Provide the (x, y) coordinate of the cell's center where the given text is located.  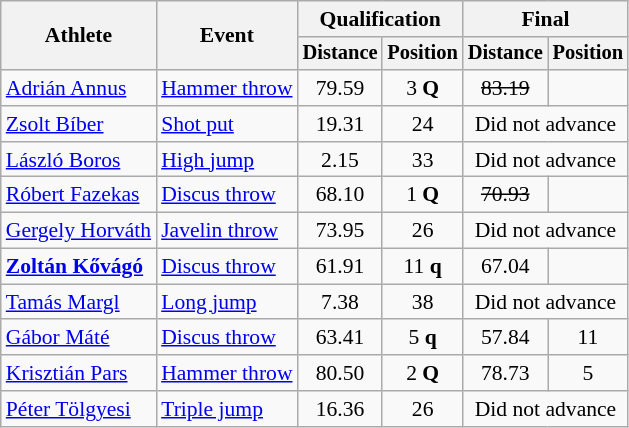
Qualification (380, 19)
Tamás Margl (78, 302)
Adrián Annus (78, 88)
79.59 (340, 88)
Long jump (226, 302)
3 Q (422, 88)
Triple jump (226, 409)
Gábor Máté (78, 338)
High jump (226, 160)
80.50 (340, 373)
5 (588, 373)
2 Q (422, 373)
Final (546, 19)
11 q (422, 267)
70.93 (506, 195)
5 q (422, 338)
Event (226, 36)
Athlete (78, 36)
Zoltán Kővágó (78, 267)
2.15 (340, 160)
73.95 (340, 231)
11 (588, 338)
Javelin throw (226, 231)
Gergely Horváth (78, 231)
Péter Tölgyesi (78, 409)
1 Q (422, 195)
Shot put (226, 124)
16.36 (340, 409)
Krisztián Pars (78, 373)
33 (422, 160)
19.31 (340, 124)
Zsolt Bíber (78, 124)
László Boros (78, 160)
Róbert Fazekas (78, 195)
38 (422, 302)
68.10 (340, 195)
63.41 (340, 338)
61.91 (340, 267)
67.04 (506, 267)
78.73 (506, 373)
7.38 (340, 302)
83.19 (506, 88)
24 (422, 124)
57.84 (506, 338)
